Detect which cell encompasses the target text, then output its (X, Y) center coordinate. 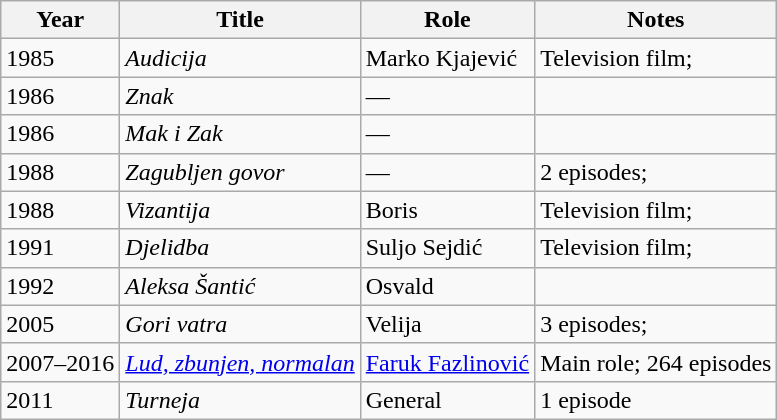
2007–2016 (60, 362)
Djelidba (240, 248)
Suljo Sejdić (447, 248)
2005 (60, 324)
Lud, zbunjen, normalan (240, 362)
Faruk Fazlinović (447, 362)
Boris (447, 210)
Znak (240, 96)
General (447, 400)
Notes (656, 20)
Vizantija (240, 210)
Aleksa Šantić (240, 286)
Main role; 264 episodes (656, 362)
Turneja (240, 400)
Year (60, 20)
Audicija (240, 58)
1 episode (656, 400)
1985 (60, 58)
Role (447, 20)
Osvald (447, 286)
Mak i Zak (240, 134)
Title (240, 20)
3 episodes; (656, 324)
1992 (60, 286)
Zagubljen govor (240, 172)
2 episodes; (656, 172)
Velija (447, 324)
1991 (60, 248)
Marko Kjajević (447, 58)
Gori vatra (240, 324)
2011 (60, 400)
